Return the (x, y) coordinate for the center point of the cell that contains the specified text.  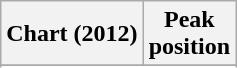
Chart (2012) (72, 34)
Peakposition (189, 34)
